Detect which cell encompasses the target text, then output its (x, y) center coordinate. 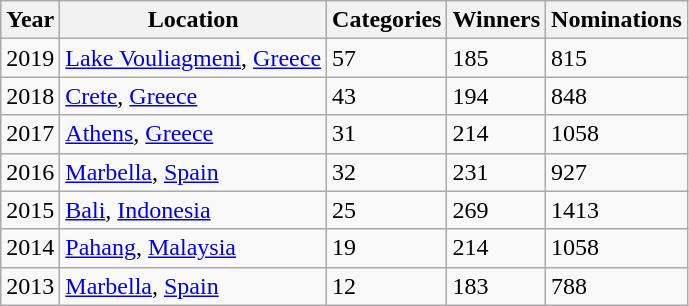
Nominations (617, 20)
788 (617, 286)
183 (496, 286)
25 (387, 210)
Location (194, 20)
2013 (30, 286)
2015 (30, 210)
848 (617, 96)
2016 (30, 172)
2019 (30, 58)
2014 (30, 248)
Bali, Indonesia (194, 210)
19 (387, 248)
2018 (30, 96)
815 (617, 58)
231 (496, 172)
Crete, Greece (194, 96)
12 (387, 286)
927 (617, 172)
57 (387, 58)
194 (496, 96)
Year (30, 20)
Categories (387, 20)
Athens, Greece (194, 134)
Lake Vouliagmeni, Greece (194, 58)
Pahang, Malaysia (194, 248)
32 (387, 172)
31 (387, 134)
185 (496, 58)
2017 (30, 134)
1413 (617, 210)
Winners (496, 20)
269 (496, 210)
43 (387, 96)
